Scan for the cell matching the given text and deliver its (x, y) coordinate at center. 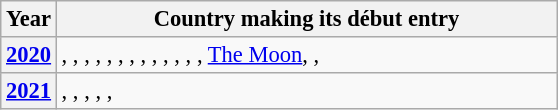
Year (29, 19)
2021 (29, 91)
, , , , , (306, 91)
Country making its début entry (306, 19)
2020 (29, 55)
, , , , , , , , , , , , , The Moon, , (306, 55)
